Locate the cell with the specified text and output its [X, Y] center coordinate. 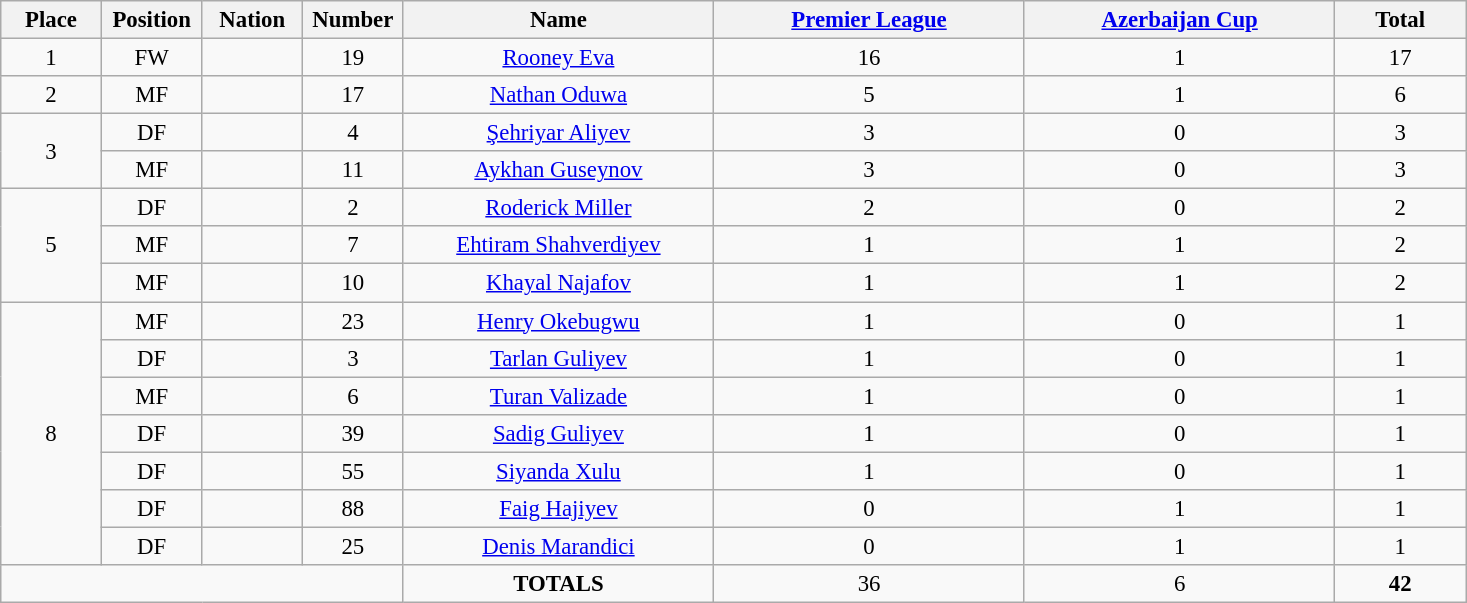
Rooney Eva [558, 58]
11 [354, 170]
Khayal Najafov [558, 283]
Tarlan Guliyev [558, 358]
Roderick Miller [558, 208]
23 [354, 321]
Sadig Guliyev [558, 433]
Total [1400, 20]
Nathan Oduwa [558, 95]
Position [152, 20]
Number [354, 20]
FW [152, 58]
Henry Okebugwu [558, 321]
Turan Valizade [558, 396]
36 [870, 584]
10 [354, 283]
TOTALS [558, 584]
Nation [252, 20]
Ehtiram Shahverdiyev [558, 245]
8 [52, 434]
Premier League [870, 20]
42 [1400, 584]
55 [354, 471]
4 [354, 133]
Denis Marandici [558, 546]
Faig Hajiyev [558, 509]
16 [870, 58]
Place [52, 20]
39 [354, 433]
7 [354, 245]
Siyanda Xulu [558, 471]
25 [354, 546]
88 [354, 509]
Aykhan Guseynov [558, 170]
Name [558, 20]
Şehriyar Aliyev [558, 133]
Azerbaijan Cup [1180, 20]
19 [354, 58]
